From the cell containing the given text, extract its center point as (X, Y) coordinate. 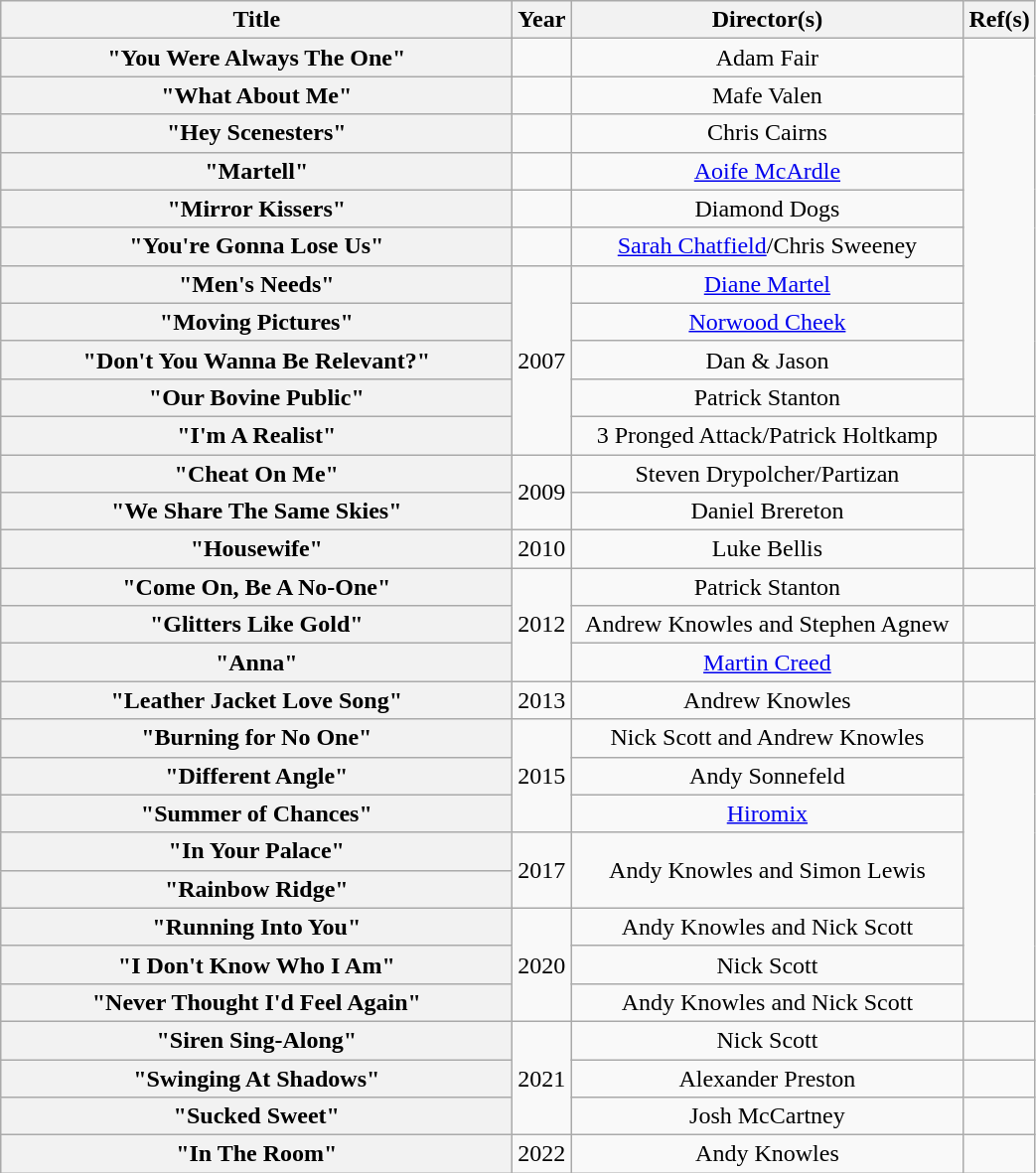
Hiromix (767, 813)
"Don't You Wanna Be Relevant?" (256, 360)
"Never Thought I'd Feel Again" (256, 1002)
Martin Creed (767, 662)
"Sucked Sweet" (256, 1116)
"I'm A Realist" (256, 435)
"Glitters Like Gold" (256, 625)
"You're Gonna Lose Us" (256, 246)
Mafe Valen (767, 95)
Daniel Brereton (767, 512)
"Martell" (256, 171)
Andrew Knowles and Stephen Agnew (767, 625)
"Leather Jacket Love Song" (256, 700)
Dan & Jason (767, 360)
"You Were Always The One" (256, 58)
"Anna" (256, 662)
2013 (542, 700)
2021 (542, 1078)
"Our Bovine Public" (256, 397)
"We Share The Same Skies" (256, 512)
Steven Drypolcher/Partizan (767, 474)
Norwood Cheek (767, 322)
Ref(s) (999, 20)
"Siren Sing-Along" (256, 1040)
Adam Fair (767, 58)
"Swinging At Shadows" (256, 1078)
"Rainbow Ridge" (256, 889)
Nick Scott and Andrew Knowles (767, 738)
Andy Sonnefeld (767, 776)
"Men's Needs" (256, 284)
Diane Martel (767, 284)
"In The Room" (256, 1154)
"Summer of Chances" (256, 813)
"Housewife" (256, 549)
Sarah Chatfield/Chris Sweeney (767, 246)
2009 (542, 493)
Year (542, 20)
"What About Me" (256, 95)
"Different Angle" (256, 776)
2007 (542, 360)
Luke Bellis (767, 549)
Andy Knowles and Simon Lewis (767, 870)
"Come On, Be A No-One" (256, 587)
Andy Knowles (767, 1154)
Josh McCartney (767, 1116)
"In Your Palace" (256, 851)
Chris Cairns (767, 133)
2012 (542, 625)
2020 (542, 964)
Andrew Knowles (767, 700)
Alexander Preston (767, 1078)
2017 (542, 870)
"Moving Pictures" (256, 322)
"Hey Scenesters" (256, 133)
Title (256, 20)
"I Don't Know Who I Am" (256, 964)
2015 (542, 776)
Aoife McArdle (767, 171)
"Cheat On Me" (256, 474)
2010 (542, 549)
Diamond Dogs (767, 209)
"Mirror Kissers" (256, 209)
"Running Into You" (256, 927)
2022 (542, 1154)
Director(s) (767, 20)
3 Pronged Attack/Patrick Holtkamp (767, 435)
"Burning for No One" (256, 738)
